Output the (X, Y) coordinate of the center of the cell containing the given text.  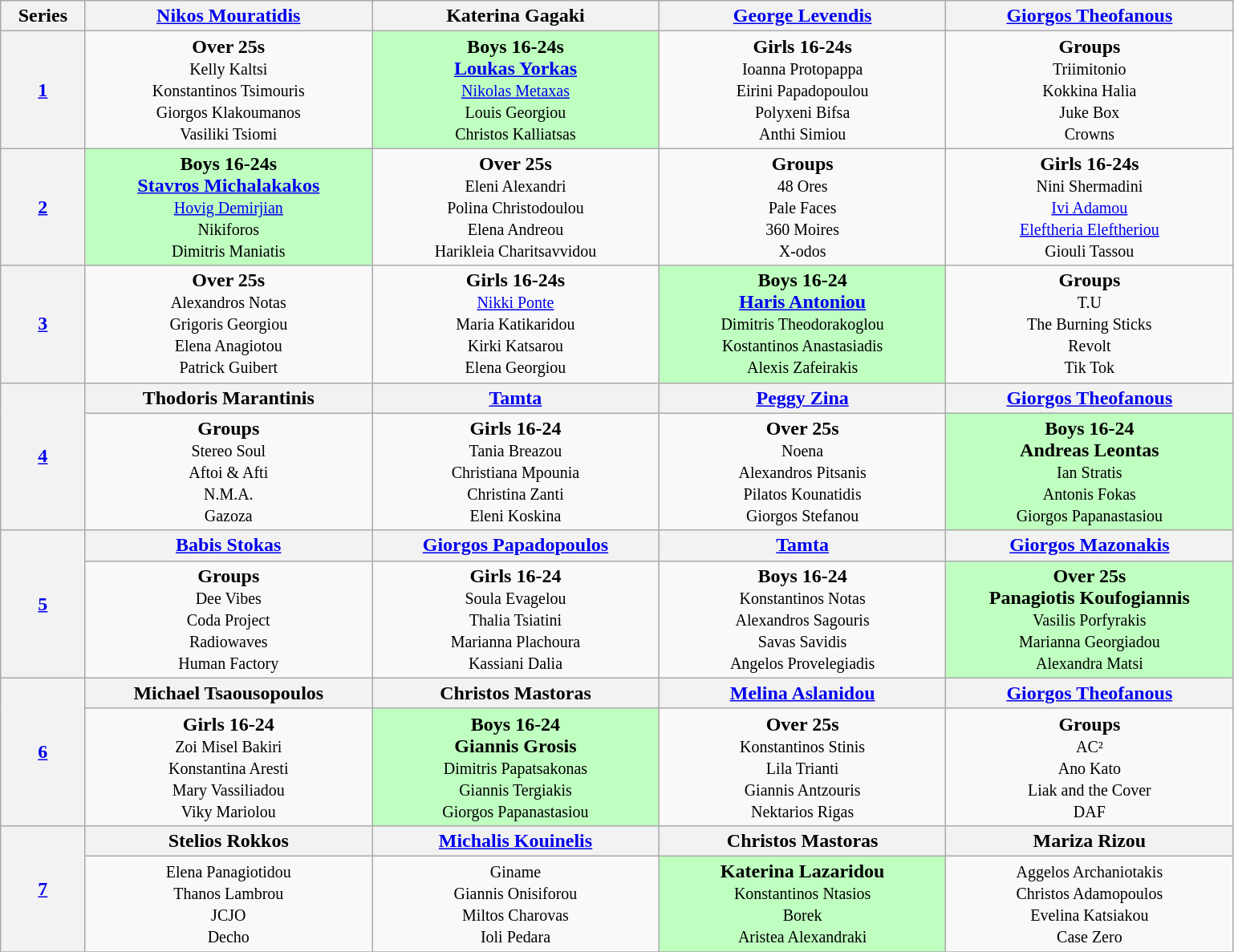
2 (43, 207)
Babis Stokas (229, 545)
Girls 16-24Tania BreazouChristiana MpouniaChristina ZantiEleni Koskina (516, 472)
Boys 16-24Andreas LeontasIan StratisAntonis FokasGiorgos Papanastasiou (1090, 472)
Girls 16-24sNini ShermadiniIvi AdamouEleftheria EleftheriouGiouli Tassou (1090, 207)
Nikos Mouratidis (229, 16)
George Levendis (802, 16)
Katerina LazaridouKonstantinos NtasiosBorekAristea Alexandraki (802, 903)
Boys 16-24Haris AntoniouDimitris TheodorakoglouKostantinos AnastasiadisAlexis Zafeirakis (802, 324)
Over 25sAlexandros NotasGrigoris GeorgiouElena AnagiotouPatrick Guibert (229, 324)
Over 25sEleni AlexandriPolina ChristodoulouElena AndreouHarikleia Charitsavvidou (516, 207)
GroupsAC²Ano KatoLiak and the CoverDAF (1090, 767)
1 (43, 90)
Groups48 OresPale Faces360 MoiresX-odos (802, 207)
Girls 16-24sIoanna ProtopappaEirini PapadopoulouPolyxeni BifsaAnthi Simiou (802, 90)
GroupsDee VibesCoda ProjectRadiowavesHuman Factory (229, 619)
Mariza Rizou (1090, 841)
Peggy Zina (802, 398)
Boys 16-24Giannis GrosisDimitris PapatsakonasGiannis TergiakisGiorgos Papanastasiou (516, 767)
GroupsStereo SoulAftoi & AftiN.M.A.Gazoza (229, 472)
Girls 16-24sNikki PonteMaria KatikaridouKirki KatsarouElena Georgiou (516, 324)
Boys 16-24Konstantinos NotasAlexandros SagourisSavas SavidisAngelos Provelegiadis (802, 619)
GroupsT.UThe Burning SticksRevoltTik Tok (1090, 324)
GroupsTriimitonioKokkina HaliaJuke BoxCrowns (1090, 90)
7 (43, 889)
Thodoris Marantinis (229, 398)
Melina Aslanidou (802, 693)
Boys 16-24sLoukas YorkasNikolas MetaxasLouis GeorgiouChristos Kalliatsas (516, 90)
GinameGiannis OnisiforouMiltos CharovasIoli Pedara (516, 903)
3 (43, 324)
Over 25sPanagiotis KoufogiannisVasilis PorfyrakisMarianna GeorgiadouAlexandra Matsi (1090, 619)
Katerina Gagaki (516, 16)
4 (43, 456)
Giorgos Papadopoulos (516, 545)
Stelios Rokkos (229, 841)
Series (43, 16)
Over 25sKelly KaltsiKonstantinos TsimourisGiorgos KlakoumanosVasiliki Tsiomi (229, 90)
Giorgos Mazonakis (1090, 545)
Aggelos ArchaniotakisChristos AdamopoulosEvelina KatsiakouCase Zero (1090, 903)
Boys 16-24sStavros MichalakakosHovig DemirjianNikiforosDimitris Maniatis (229, 207)
5 (43, 604)
Michalis Kouinelis (516, 841)
Girls 16-24Soula EvagelouThalia TsiatiniMarianna PlachouraKassiani Dalia (516, 619)
6 (43, 751)
Michael Tsaousopoulos (229, 693)
Elena PanagiotidouThanos LambrouJCJODecho (229, 903)
Over 25sNoenaAlexandros PitsanisPilatos KounatidisGiorgos Stefanou (802, 472)
Girls 16-24Zoi Misel BakiriKonstantina ArestiMary VassiliadouViky Mariolou (229, 767)
Over 25sKonstantinos StinisLila TriantiGiannis AntzourisNektarios Rigas (802, 767)
